Scan for the cell matching the given text and deliver its [X, Y] coordinate at center. 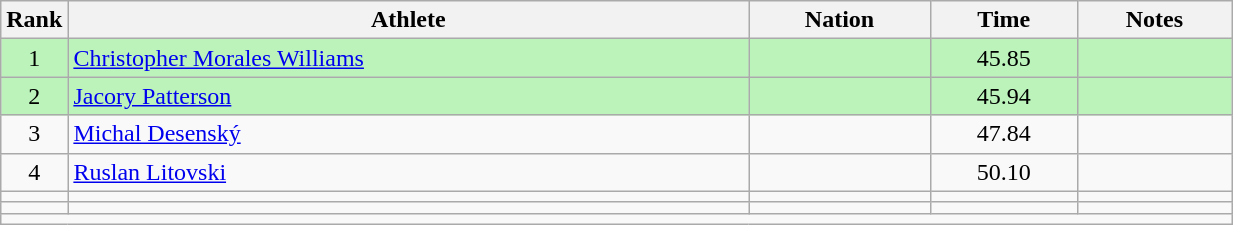
1 [34, 58]
Christopher Morales Williams [408, 58]
Ruslan Litovski [408, 172]
4 [34, 172]
Jacory Patterson [408, 96]
3 [34, 134]
2 [34, 96]
47.84 [1004, 134]
45.94 [1004, 96]
50.10 [1004, 172]
Nation [840, 20]
Notes [1154, 20]
Athlete [408, 20]
Michal Desenský [408, 134]
Time [1004, 20]
45.85 [1004, 58]
Rank [34, 20]
